Extract the [X, Y] coordinate from the center of the cell holding the provided text.  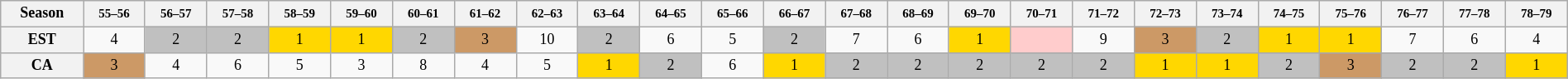
69–70 [979, 13]
72–73 [1166, 13]
57–58 [238, 13]
64–65 [672, 13]
10 [547, 40]
67–68 [857, 13]
76–77 [1413, 13]
9 [1103, 40]
61–62 [485, 13]
71–72 [1103, 13]
CA [42, 65]
66–67 [794, 13]
65–66 [733, 13]
78–79 [1537, 13]
68–69 [918, 13]
EST [42, 40]
63–64 [609, 13]
62–63 [547, 13]
55–56 [114, 13]
59–60 [362, 13]
60–61 [423, 13]
Season [42, 13]
73–74 [1227, 13]
75–76 [1351, 13]
70–71 [1042, 13]
56–57 [175, 13]
8 [423, 65]
58–59 [299, 13]
77–78 [1474, 13]
74–75 [1288, 13]
